Return the (x, y) coordinate for the center point of the cell that contains the specified text.  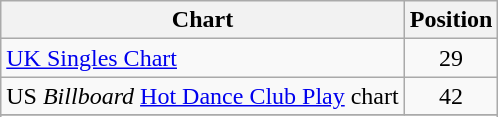
US Billboard Hot Dance Club Play chart (202, 96)
29 (451, 58)
Chart (202, 20)
Position (451, 20)
UK Singles Chart (202, 58)
42 (451, 96)
